Output the (X, Y) coordinate of the center of the cell containing the given text.  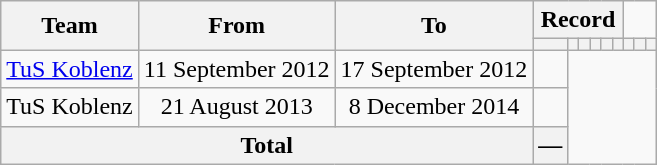
8 December 2014 (434, 107)
From (236, 26)
Record (578, 20)
17 September 2012 (434, 69)
11 September 2012 (236, 69)
21 August 2013 (236, 107)
— (550, 145)
Team (70, 26)
Total (267, 145)
To (434, 26)
